Detect which cell encompasses the target text, then output its [X, Y] center coordinate. 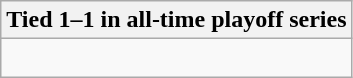
Tied 1–1 in all-time playoff series [176, 20]
